Scan for the cell matching the given text and deliver its [x, y] coordinate at center. 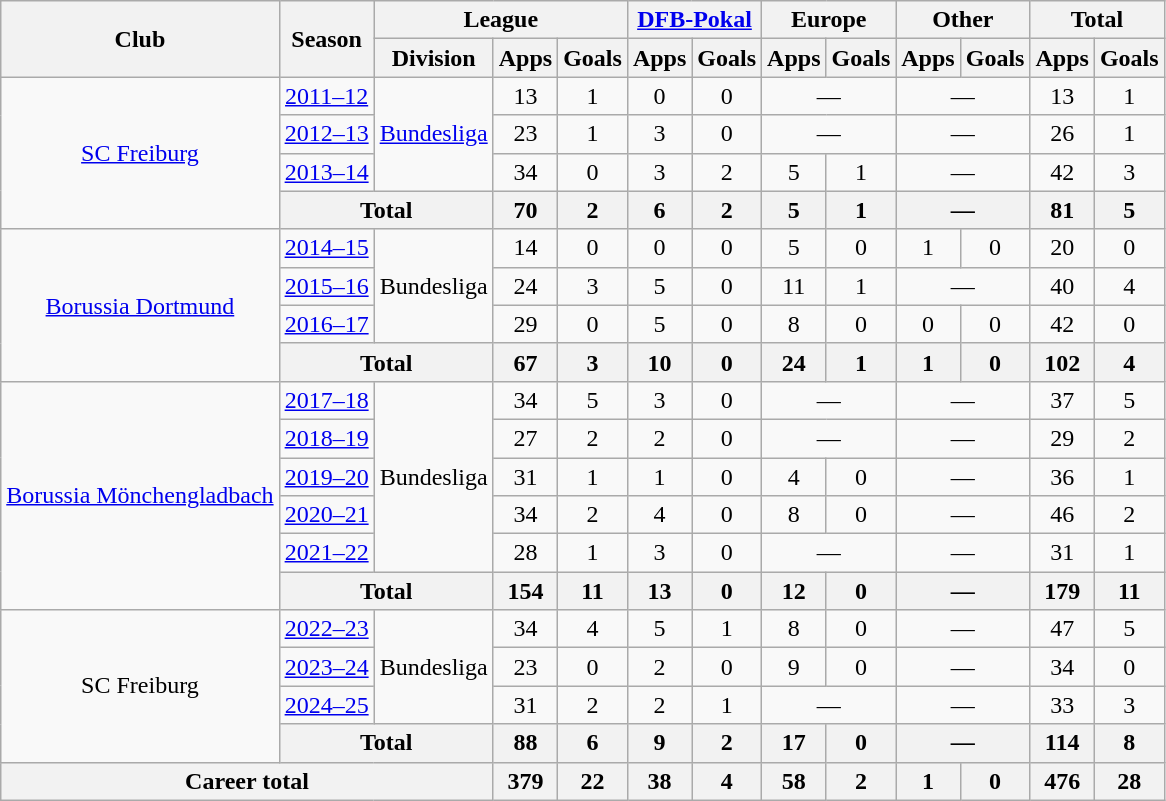
154 [525, 591]
40 [1062, 286]
2013–14 [326, 172]
70 [525, 210]
58 [794, 781]
Career total [247, 781]
27 [525, 438]
2019–20 [326, 477]
2015–16 [326, 286]
102 [1062, 362]
47 [1062, 629]
2011–12 [326, 96]
2024–25 [326, 705]
26 [1062, 134]
22 [593, 781]
2012–13 [326, 134]
10 [659, 362]
17 [794, 743]
2016–17 [326, 324]
14 [525, 248]
33 [1062, 705]
2017–18 [326, 400]
476 [1062, 781]
2018–19 [326, 438]
Club [140, 39]
Division [434, 58]
Other [963, 20]
League [500, 20]
88 [525, 743]
12 [794, 591]
36 [1062, 477]
DFB-Pokal [694, 20]
81 [1062, 210]
Europe [829, 20]
179 [1062, 591]
46 [1062, 515]
38 [659, 781]
Borussia Dortmund [140, 305]
Season [326, 39]
67 [525, 362]
2014–15 [326, 248]
37 [1062, 400]
20 [1062, 248]
2023–24 [326, 667]
114 [1062, 743]
2022–23 [326, 629]
Borussia Mönchengladbach [140, 495]
2021–22 [326, 553]
2020–21 [326, 515]
379 [525, 781]
